Locate the cell with the specified text and output its [X, Y] center coordinate. 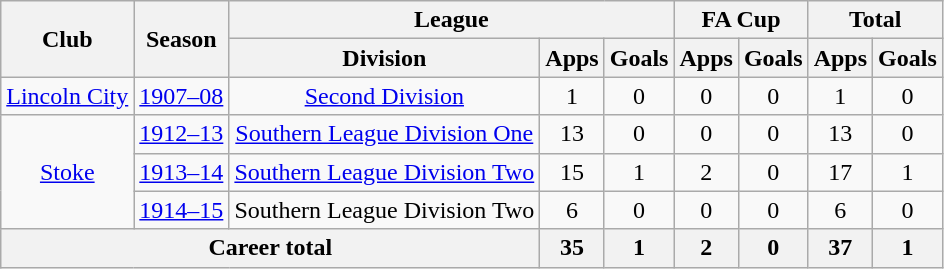
League [452, 20]
1914–15 [182, 210]
Club [68, 39]
1912–13 [182, 134]
Stoke [68, 172]
37 [840, 248]
Second Division [384, 96]
Southern League Division One [384, 134]
1913–14 [182, 172]
Season [182, 39]
35 [572, 248]
15 [572, 172]
1907–08 [182, 96]
Total [875, 20]
17 [840, 172]
FA Cup [741, 20]
Lincoln City [68, 96]
Career total [270, 248]
Division [384, 58]
